Return the [x, y] coordinate for the center point of the cell that contains the specified text.  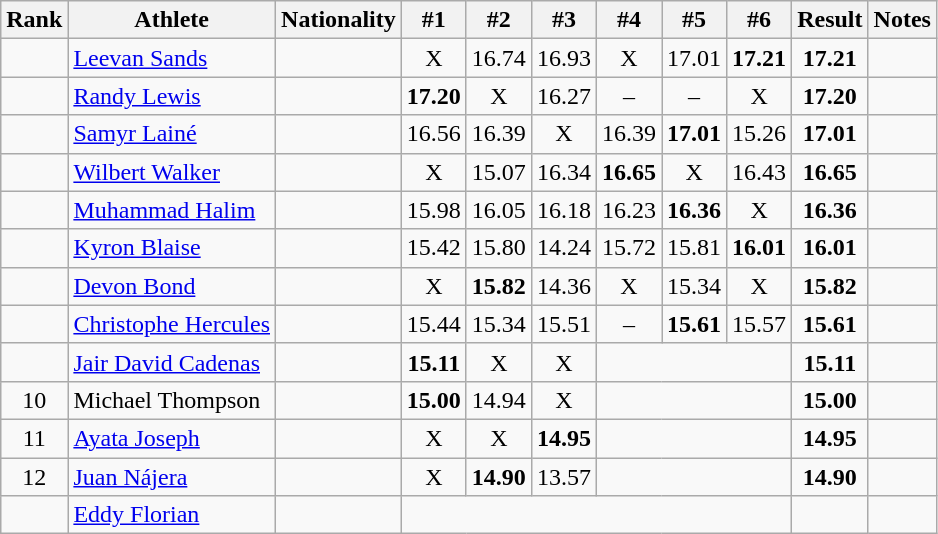
Athlete [172, 20]
15.72 [628, 248]
16.27 [564, 96]
16.18 [564, 210]
15.26 [760, 134]
Ayata Joseph [172, 438]
Wilbert Walker [172, 172]
Juan Nájera [172, 477]
15.57 [760, 324]
Rank [34, 20]
Eddy Florian [172, 515]
Michael Thompson [172, 400]
Christophe Hercules [172, 324]
#6 [760, 20]
Notes [902, 20]
Randy Lewis [172, 96]
16.56 [434, 134]
16.23 [628, 210]
Devon Bond [172, 286]
#1 [434, 20]
11 [34, 438]
#3 [564, 20]
Leevan Sands [172, 58]
#4 [628, 20]
16.05 [498, 210]
16.43 [760, 172]
15.80 [498, 248]
15.51 [564, 324]
Kyron Blaise [172, 248]
Jair David Cadenas [172, 362]
12 [34, 477]
16.34 [564, 172]
Samyr Lainé [172, 134]
15.42 [434, 248]
15.81 [694, 248]
Muhammad Halim [172, 210]
14.24 [564, 248]
14.94 [498, 400]
#2 [498, 20]
15.44 [434, 324]
14.36 [564, 286]
15.07 [498, 172]
10 [34, 400]
#5 [694, 20]
16.74 [498, 58]
16.93 [564, 58]
13.57 [564, 477]
15.98 [434, 210]
Nationality [339, 20]
Result [830, 20]
